Identify which cell holds the provided text, then report its [x, y] central coordinate. 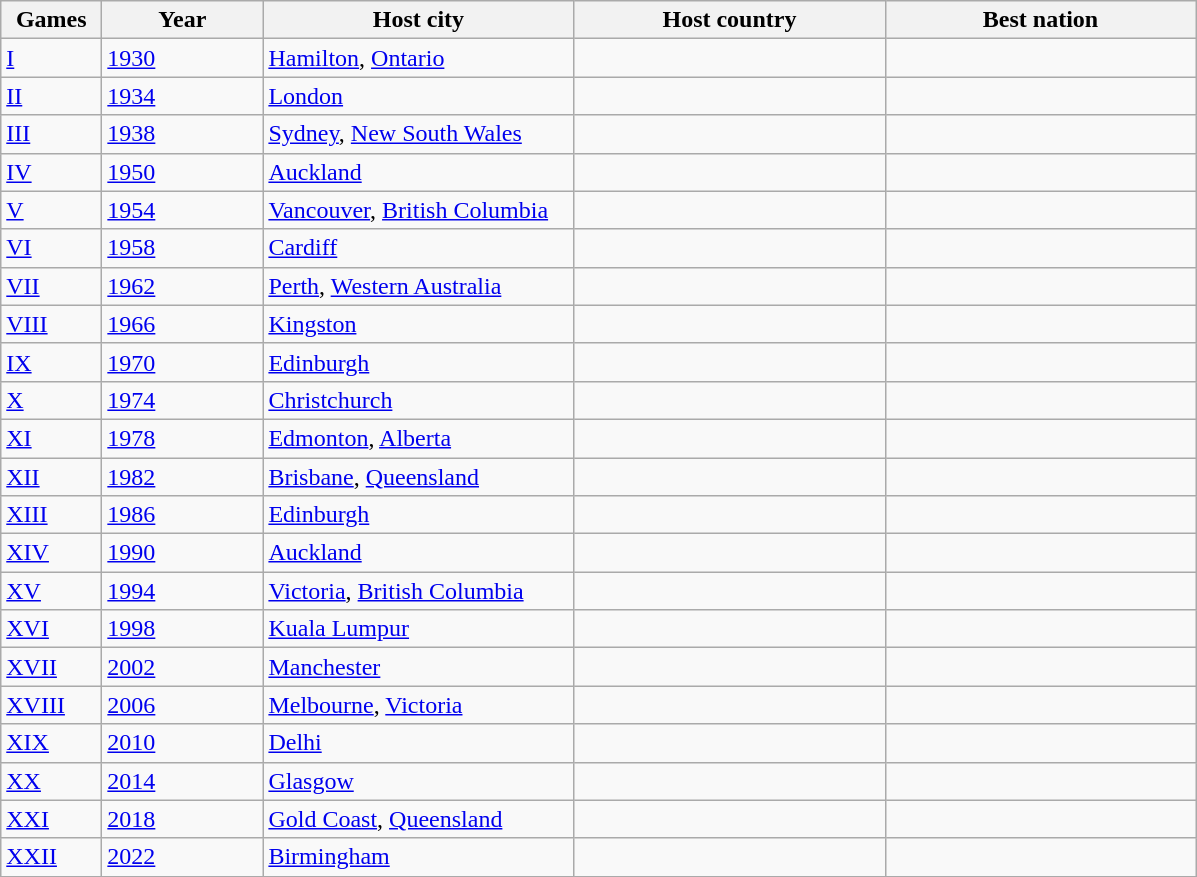
XVII [52, 667]
VI [52, 248]
Cardiff [418, 248]
Host country [730, 20]
XV [52, 591]
Melbourne, Victoria [418, 705]
London [418, 96]
IX [52, 362]
Host city [418, 20]
1982 [182, 477]
Kingston [418, 324]
2002 [182, 667]
Glasgow [418, 781]
III [52, 134]
XIII [52, 515]
Sydney, New South Wales [418, 134]
X [52, 400]
1950 [182, 172]
1938 [182, 134]
Perth, Western Australia [418, 286]
Manchester [418, 667]
1998 [182, 629]
2018 [182, 819]
1986 [182, 515]
Hamilton, Ontario [418, 58]
VIII [52, 324]
Edmonton, Alberta [418, 438]
XIV [52, 553]
XX [52, 781]
Gold Coast, Queensland [418, 819]
1994 [182, 591]
XVIII [52, 705]
1990 [182, 553]
2014 [182, 781]
1978 [182, 438]
1930 [182, 58]
Kuala Lumpur [418, 629]
1934 [182, 96]
I [52, 58]
II [52, 96]
2022 [182, 857]
Delhi [418, 743]
Birmingham [418, 857]
V [52, 210]
2010 [182, 743]
XI [52, 438]
1970 [182, 362]
2006 [182, 705]
Year [182, 20]
1954 [182, 210]
Best nation [1040, 20]
XVI [52, 629]
IV [52, 172]
1962 [182, 286]
VII [52, 286]
XII [52, 477]
Christchurch [418, 400]
1974 [182, 400]
XXI [52, 819]
Brisbane, Queensland [418, 477]
Victoria, British Columbia [418, 591]
Games [52, 20]
1966 [182, 324]
XXII [52, 857]
Vancouver, British Columbia [418, 210]
XIX [52, 743]
1958 [182, 248]
